Pinpoint the cell where the given text exists, returning its (X, Y) midpoint coordinate. 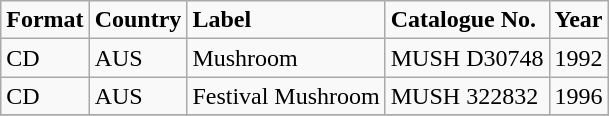
MUSH 322832 (467, 96)
Year (578, 20)
Festival Mushroom (286, 96)
Format (45, 20)
Label (286, 20)
MUSH D30748 (467, 58)
Country (138, 20)
Catalogue No. (467, 20)
1992 (578, 58)
1996 (578, 96)
Mushroom (286, 58)
